Find where the given text appears and provide that cell's center as (X, Y) coordinate. 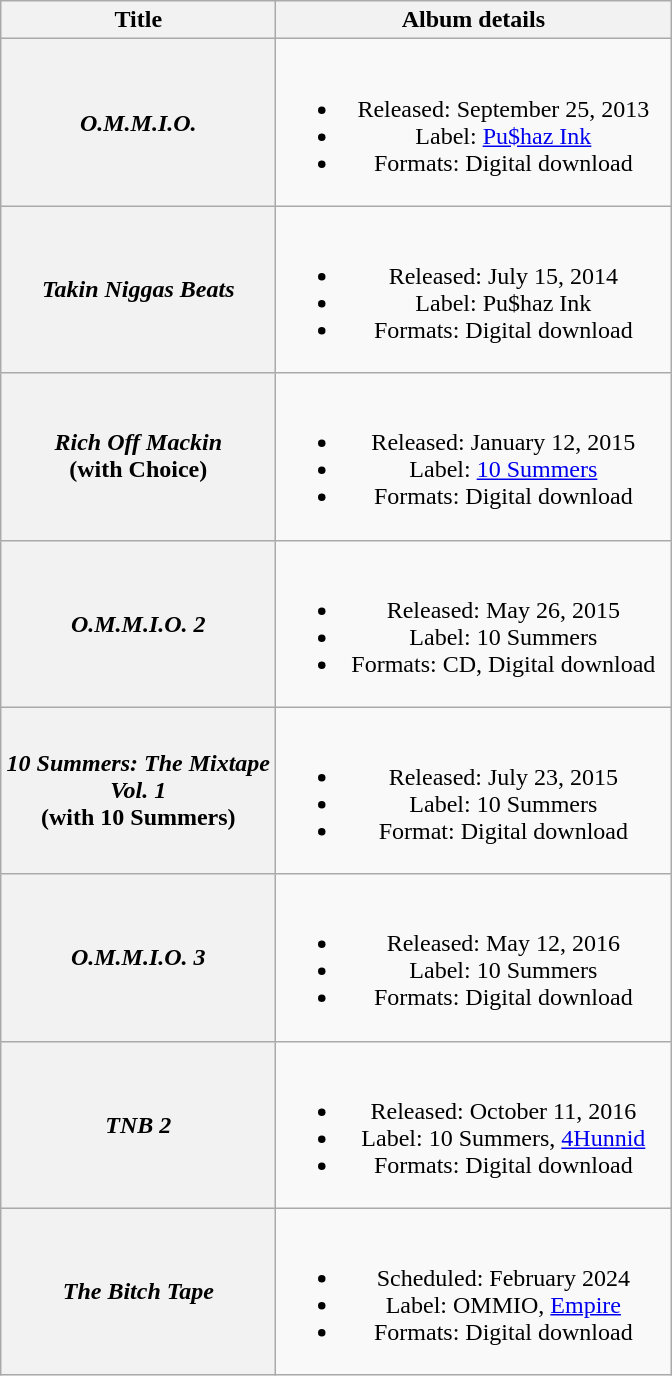
Released: July 15, 2014Label: Pu$haz InkFormats: Digital download (474, 290)
Scheduled: February 2024Label: OMMIO, EmpireFormats: Digital download (474, 1292)
Released: May 26, 2015Label: 10 SummersFormats: CD, Digital download (474, 624)
10 Summers: The Mixtape Vol. 1(with 10 Summers) (138, 790)
Title (138, 20)
Released: July 23, 2015Label: 10 SummersFormat: Digital download (474, 790)
Takin Niggas Beats (138, 290)
Released: January 12, 2015Label: 10 SummersFormats: Digital download (474, 456)
Rich Off Mackin(with Choice) (138, 456)
TNB 2 (138, 1124)
Released: October 11, 2016Label: 10 Summers, 4HunnidFormats: Digital download (474, 1124)
Album details (474, 20)
The Bitch Tape (138, 1292)
Released: May 12, 2016Label: 10 SummersFormats: Digital download (474, 958)
O.M.M.I.O. 2 (138, 624)
Released: September 25, 2013Label: Pu$haz InkFormats: Digital download (474, 122)
O.M.M.I.O. 3 (138, 958)
O.M.M.I.O. (138, 122)
